Extract the [x, y] coordinate from the center of the cell holding the provided text.  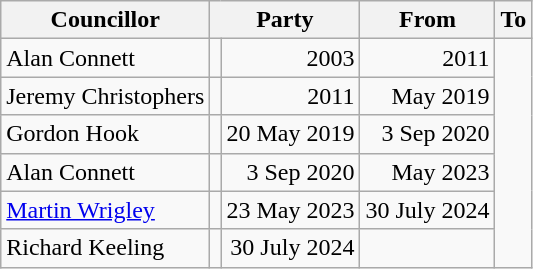
Richard Keeling [106, 248]
From [428, 20]
2003 [290, 58]
Gordon Hook [106, 134]
Martin Wrigley [106, 210]
Jeremy Christophers [106, 96]
Councillor [106, 20]
23 May 2023 [290, 210]
May 2023 [428, 172]
Party [285, 20]
May 2019 [428, 96]
To [514, 20]
20 May 2019 [290, 134]
